For the text-containing cell, return its midpoint in [x, y] coordinate format. 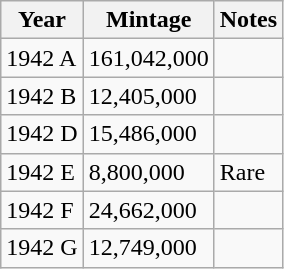
Rare [248, 172]
1942 E [42, 172]
1942 G [42, 248]
12,405,000 [148, 96]
1942 B [42, 96]
12,749,000 [148, 248]
15,486,000 [148, 134]
Year [42, 20]
161,042,000 [148, 58]
Mintage [148, 20]
1942 D [42, 134]
Notes [248, 20]
1942 A [42, 58]
8,800,000 [148, 172]
24,662,000 [148, 210]
1942 F [42, 210]
